Determine the [x, y] coordinate at the center of the cell enclosing the given text.  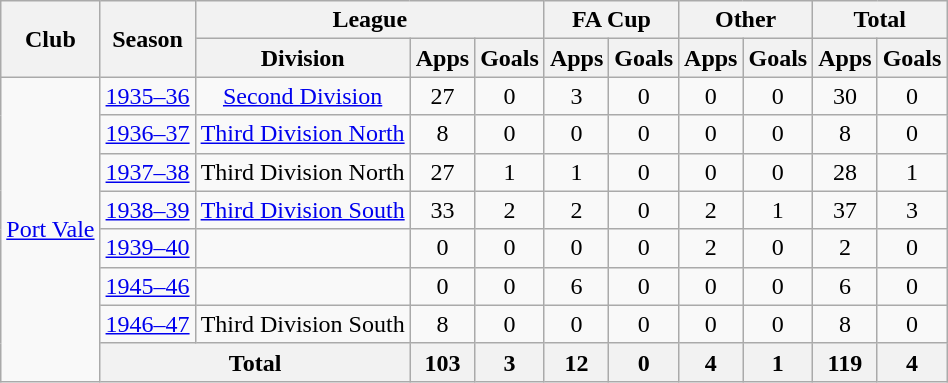
League [370, 20]
1945–46 [148, 286]
FA Cup [611, 20]
1936–37 [148, 134]
1939–40 [148, 248]
33 [442, 210]
1935–36 [148, 96]
Other [746, 20]
12 [576, 362]
119 [845, 362]
Season [148, 39]
Port Vale [50, 229]
1946–47 [148, 324]
103 [442, 362]
Second Division [302, 96]
1938–39 [148, 210]
37 [845, 210]
30 [845, 96]
Division [302, 58]
1937–38 [148, 172]
28 [845, 172]
Club [50, 39]
